From the cell containing the given text, extract its center point as [x, y] coordinate. 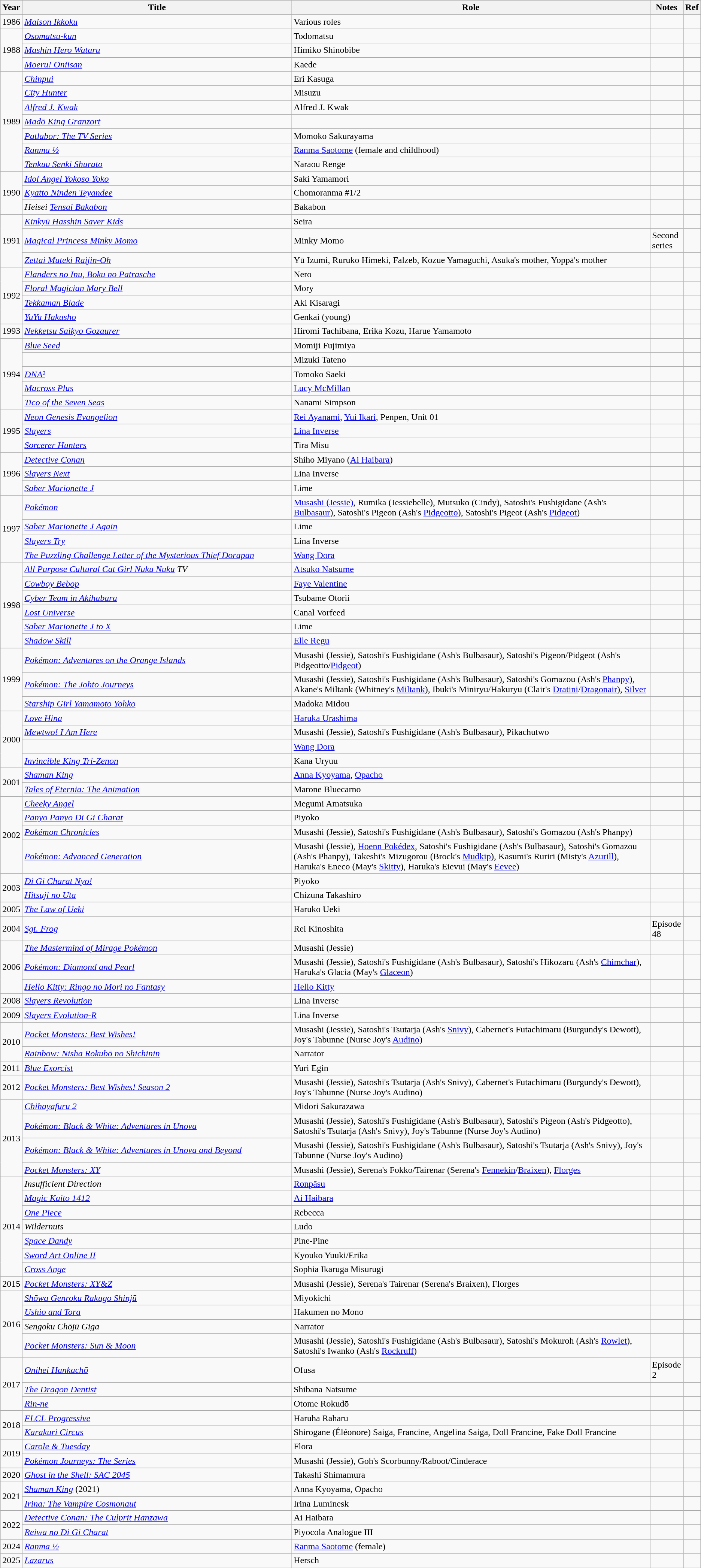
1995 [11, 431]
2009 [11, 1015]
Cowboy Bebop [157, 584]
Year [11, 7]
Piyocola Analogue III [471, 1532]
Irina Luminesk [471, 1504]
Chizuna Takashiro [471, 895]
Musashi (Jessie), Satoshi's Fushigidane (Ash's Bulbasaur), Satoshi's Hikozaru (Ash's Chimchar), Haruka's Glacia (May's Glaceon) [471, 967]
Madō King Granzort [157, 121]
Shadow Skill [157, 641]
Tekkaman Blade [157, 303]
Mashin Hero Wataru [157, 50]
Second series [667, 240]
Neon Genesis Evangelion [157, 417]
Kaede [471, 64]
Nero [471, 274]
Chihayafuru 2 [157, 1107]
2019 [11, 1453]
Ranma Saotome (female) [471, 1546]
Musashi (Jessie), Satoshi's Fushigidane (Ash's Bulbasaur), Satoshi's Mokuroh (Ash's Rowlet), Satoshi's Iwanko (Ash's Rockruff) [471, 1345]
Idol Angel Yokoso Yoko [157, 179]
Saber Marionette J to X [157, 626]
Himiko Shinobibe [471, 50]
Hiromi Tachibana, Erika Kozu, Harue Yamamoto [471, 331]
2001 [11, 782]
Yū Izumi, Ruruko Himeki, Falzeb, Kozue Yamaguchi, Asuka's mother, Yoppā's mother [471, 260]
Reiwa no Di Gi Charat [157, 1532]
1997 [11, 529]
Slayers Revolution [157, 1001]
Faye Valentine [471, 584]
Atsuko Natsume [471, 569]
Pokémon: The Johto Journeys [157, 685]
1994 [11, 374]
Saber Marionette J Again [157, 527]
The Puzzling Challenge Letter of the Mysterious Thief Dorapan [157, 555]
2011 [11, 1068]
Musashi (Jessie), Satoshi's Fushigidane (Ash's Bulbasaur), Satoshi's Gomazou (Ash's Phanpy) [471, 832]
Ludo [471, 1227]
Love Hina [157, 718]
Rebecca [471, 1213]
Tico of the Seven Seas [157, 402]
1991 [11, 240]
Pokémon Chronicles [157, 832]
Shōwa Genroku Rakugo Shinjū [157, 1298]
Pokémon Journeys: The Series [157, 1460]
2004 [11, 928]
Bakabon [471, 207]
Pokémon: Advanced Generation [157, 856]
Ronpāsu [471, 1184]
Carole & Tuesday [157, 1446]
Invincible King Tri-Zenon [157, 761]
Slayers Evolution-R [157, 1015]
Ranma Saotome (female and childhood) [471, 150]
Onihei Hankachō [157, 1370]
2002 [11, 835]
Pine-Pine [471, 1241]
Lost Universe [157, 612]
YuYu Hakusho [157, 317]
Slayers [157, 431]
Megumi Amatsuka [471, 803]
Rin-ne [157, 1404]
Space Dandy [157, 1241]
2017 [11, 1384]
Ref [692, 7]
Shirogane (Éléonore) Saiga, Francine, Angelina Saiga, Doll Francine, Fake Doll Francine [471, 1432]
Seira [471, 221]
Tenkuu Senki Shurato [157, 164]
Saber Marionette J [157, 488]
Maison Ikkoku [157, 22]
2014 [11, 1226]
Tsubame Otorii [471, 598]
Shibana Natsume [471, 1389]
Naraou Renge [471, 164]
Cheeky Angel [157, 803]
Momoko Sakurayama [471, 136]
Madoka Midou [471, 704]
Elle Regu [471, 641]
Takashi Shimamura [471, 1475]
Musashi (Jessie), Satoshi's Fushigidane (Ash's Bulbasaur), Pikachutwo [471, 732]
1986 [11, 22]
Pocket Monsters: Sun & Moon [157, 1345]
1996 [11, 474]
Rei Ayanami, Yui Ikari, Penpen, Unit 01 [471, 417]
Patlabor: The TV Series [157, 136]
2021 [11, 1496]
Genkai (young) [471, 317]
Title [157, 7]
Sorcerer Hunters [157, 445]
Floral Magician Mary Bell [157, 288]
Kinkyū Hasshin Saver Kids [157, 221]
Haruka Urashima [471, 718]
Rainbow: Nisha Rokubō no Shichinin [157, 1054]
Musashi (Jessie), Serena's Fokko/Tairenar (Serena's Fennekin/Braixen), Florges [471, 1169]
Shiho Miyano (Ai Haibara) [471, 460]
Chomoranma #1/2 [471, 193]
Hersch [471, 1561]
Hitsuji no Uta [157, 895]
2022 [11, 1525]
One Piece [157, 1213]
Mewtwo! I Am Here [157, 732]
Ghost in the Shell: SAC 2045 [157, 1475]
Slayers Try [157, 541]
Episode 2 [667, 1370]
Irina: The Vampire Cosmonaut [157, 1504]
City Hunter [157, 93]
Sword Art Online II [157, 1255]
Eri Kasuga [471, 79]
Macross Plus [157, 388]
Tira Misu [471, 445]
Aki Kisaragi [471, 303]
Kyouko Yuuki/Erika [471, 1255]
Nekketsu Saikyo Gozaurer [157, 331]
Rei Kinoshita [471, 928]
Osomatsu-kun [157, 36]
2012 [11, 1087]
Ofusa [471, 1370]
Momiji Fujimiya [471, 345]
Flanders no Inu, Boku no Patrasche [157, 274]
Lazarus [157, 1561]
Pokémon: Black & White: Adventures in Unova and Beyond [157, 1150]
Midori Sakurazawa [471, 1107]
1988 [11, 50]
Various roles [471, 22]
Minky Momo [471, 240]
2024 [11, 1546]
All Purpose Cultural Cat Girl Nuku Nuku TV [157, 569]
Karakuri Circus [157, 1432]
Cross Ange [157, 1269]
Otome Rokudō [471, 1404]
2018 [11, 1425]
Musashi (Jessie), Goh's Scorbunny/Raboot/Cinderace [471, 1460]
2013 [11, 1138]
Episode 48 [667, 928]
Wildernuts [157, 1227]
Canal Vorfeed [471, 612]
Pocket Monsters: XY [157, 1169]
Starship Girl Yamamoto Yohko [157, 704]
Magical Princess Minky Momo [157, 240]
Di Gi Charat Nyo! [157, 881]
Marone Bluecarno [471, 789]
Pocket Monsters: XY&Z [157, 1284]
2020 [11, 1475]
Cyber Team in Akihabara [157, 598]
Sengoku Chōjū Giga [157, 1326]
1990 [11, 193]
FLCL Progressive [157, 1418]
Kyatto Ninden Teyandee [157, 193]
Panyo Panyo Di Gi Charat [157, 818]
Pokémon [157, 507]
Magic Kaito 1412 [157, 1198]
2010 [11, 1041]
Role [471, 7]
Nanami Simpson [471, 402]
Pocket Monsters: Best Wishes! Season 2 [157, 1087]
Yuri Egin [471, 1068]
Hello Kitty: Ringo no Mori no Fantasy [157, 987]
Misuzu [471, 93]
2005 [11, 909]
DNA² [157, 374]
Slayers Next [157, 474]
Moeru! Oniisan [157, 64]
Miyokichi [471, 1298]
Musashi (Jessie), Satoshi's Fushigidane (Ash's Bulbasaur), Satoshi's Pigeon/Pidgeot (Ash's Pidgeotto/Pidgeot) [471, 660]
2016 [11, 1325]
Pocket Monsters: Best Wishes! [157, 1035]
Ushio and Tora [157, 1312]
Notes [667, 7]
The Law of Ueki [157, 909]
Lucy McMillan [471, 388]
Haruko Ueki [471, 909]
Hello Kitty [471, 987]
Detective Conan [157, 460]
2008 [11, 1001]
Todomatsu [471, 36]
1993 [11, 331]
Flora [471, 1446]
Musashi (Jessie) [471, 948]
Shaman King [157, 775]
Sophia Ikaruga Misurugi [471, 1269]
Blue Exorcist [157, 1068]
Mizuki Tateno [471, 360]
Shaman King (2021) [157, 1489]
2025 [11, 1561]
1989 [11, 121]
Detective Conan: The Culprit Hanzawa [157, 1518]
Hakumen no Mono [471, 1312]
Pokémon: Diamond and Pearl [157, 967]
Musashi (Jessie), Serena's Tairenar (Serena's Braixen), Florges [471, 1284]
2015 [11, 1284]
Blue Seed [157, 345]
Chinpui [157, 79]
Tales of Eternia: The Animation [157, 789]
Kana Uryuu [471, 761]
2006 [11, 967]
Heisei Tensai Bakabon [157, 207]
Mory [471, 288]
Insufficient Direction [157, 1184]
The Mastermind of Mirage Pokémon [157, 948]
1999 [11, 679]
Haruha Raharu [471, 1418]
Pokémon: Adventures on the Orange Islands [157, 660]
2000 [11, 739]
Zettai Muteki Raijin-Oh [157, 260]
2003 [11, 888]
The Dragon Dentist [157, 1389]
Pokémon: Black & White: Adventures in Unova [157, 1126]
Tomoko Saeki [471, 374]
Saki Yamamori [471, 179]
1992 [11, 296]
Musashi (Jessie), Satoshi's Fushigidane (Ash's Bulbasaur), Satoshi's Tsutarja (Ash's Snivy), Joy's Tabunne (Nurse Joy's Audino) [471, 1150]
1998 [11, 605]
Sgt. Frog [157, 928]
